Capture the cell that displays the provided text and extract its (x, y) central coordinate. 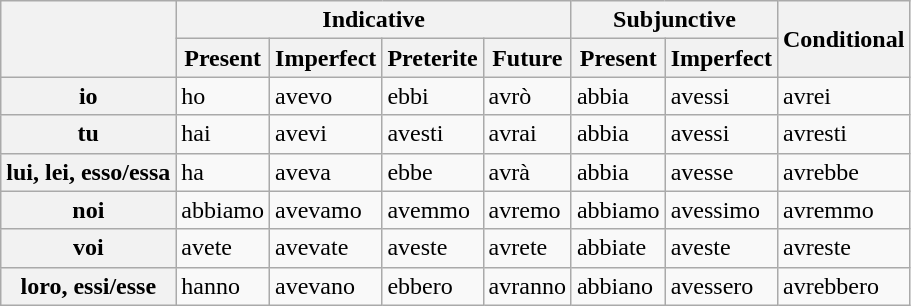
ho (223, 96)
hai (223, 134)
avete (223, 248)
avesti (432, 134)
aveva (326, 172)
avevi (326, 134)
Subjunctive (674, 20)
avrebbero (843, 286)
hanno (223, 286)
avrò (527, 96)
avrai (527, 134)
avreste (843, 248)
loro, essi/esse (88, 286)
avranno (527, 286)
avresti (843, 134)
abbiano (618, 286)
avessimo (721, 210)
Indicative (374, 20)
avesse (721, 172)
ebbe (432, 172)
avremmo (843, 210)
ha (223, 172)
io (88, 96)
tu (88, 134)
abbiate (618, 248)
avevo (326, 96)
avremo (527, 210)
avrebbe (843, 172)
avemmo (432, 210)
Conditional (843, 39)
voi (88, 248)
avevamo (326, 210)
lui, lei, esso/essa (88, 172)
ebbi (432, 96)
avrei (843, 96)
Preterite (432, 58)
avessero (721, 286)
noi (88, 210)
avrà (527, 172)
avevate (326, 248)
avrete (527, 248)
ebbero (432, 286)
avevano (326, 286)
Future (527, 58)
